Provide the (X, Y) coordinate of the cell's center where the given text is located.  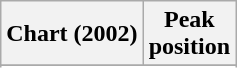
Chart (2002) (72, 34)
Peakposition (189, 34)
